Determine the (x, y) coordinate at the center of the cell enclosing the given text.  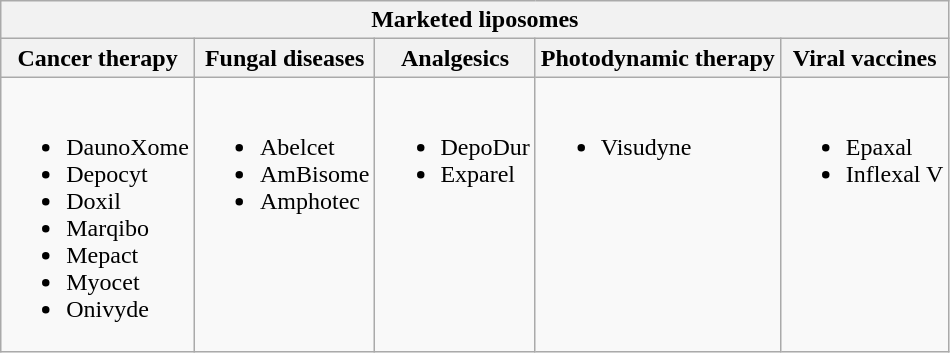
DepoDurExparel (455, 214)
EpaxalInflexal V (864, 214)
Analgesics (455, 58)
AbelcetAmBisomeAmphotec (284, 214)
Visudyne (658, 214)
Marketed liposomes (475, 20)
DaunoXomeDepocytDoxilMarqiboMepactMyocetOnivyde (98, 214)
Cancer therapy (98, 58)
Viral vaccines (864, 58)
Photodynamic therapy (658, 58)
Fungal diseases (284, 58)
